Pinpoint the cell where the given text exists, returning its (X, Y) midpoint coordinate. 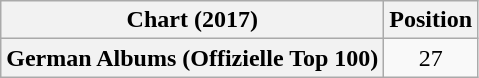
Chart (2017) (192, 20)
German Albums (Offizielle Top 100) (192, 58)
Position (431, 20)
27 (431, 58)
